Detect which cell encompasses the target text, then output its [x, y] center coordinate. 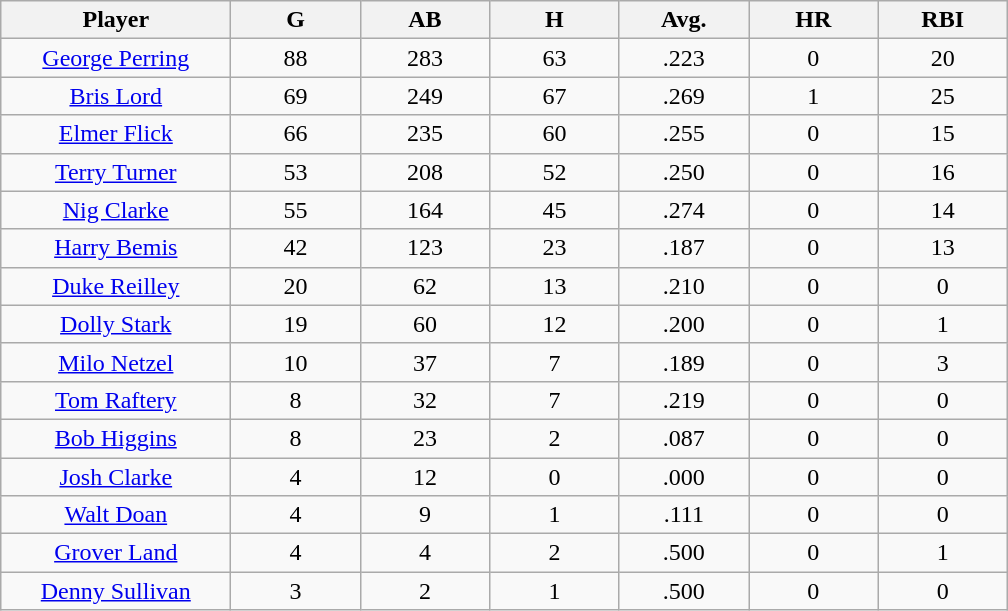
Harry Bemis [116, 248]
.274 [684, 210]
66 [296, 134]
Player [116, 20]
25 [942, 96]
.087 [684, 438]
Avg. [684, 20]
67 [554, 96]
Walt Doan [116, 515]
.223 [684, 58]
235 [424, 134]
Josh Clarke [116, 477]
.187 [684, 248]
H [554, 20]
AB [424, 20]
.219 [684, 400]
George Perring [116, 58]
.000 [684, 477]
.250 [684, 172]
63 [554, 58]
RBI [942, 20]
283 [424, 58]
Denny Sullivan [116, 591]
208 [424, 172]
.200 [684, 324]
10 [296, 362]
32 [424, 400]
.111 [684, 515]
.255 [684, 134]
Duke Reilley [116, 286]
62 [424, 286]
Bob Higgins [116, 438]
Bris Lord [116, 96]
9 [424, 515]
.210 [684, 286]
14 [942, 210]
Tom Raftery [116, 400]
19 [296, 324]
15 [942, 134]
69 [296, 96]
37 [424, 362]
Terry Turner [116, 172]
.269 [684, 96]
88 [296, 58]
164 [424, 210]
123 [424, 248]
Milo Netzel [116, 362]
HR [814, 20]
.189 [684, 362]
42 [296, 248]
Dolly Stark [116, 324]
Grover Land [116, 553]
249 [424, 96]
55 [296, 210]
Elmer Flick [116, 134]
G [296, 20]
52 [554, 172]
16 [942, 172]
53 [296, 172]
Nig Clarke [116, 210]
45 [554, 210]
